Capture the cell that displays the provided text and extract its [X, Y] central coordinate. 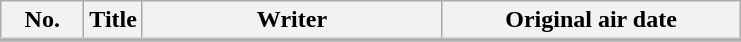
No. [42, 21]
Original air date [590, 21]
Title [114, 21]
Writer [292, 21]
